From the cell containing the given text, extract its center point as (X, Y) coordinate. 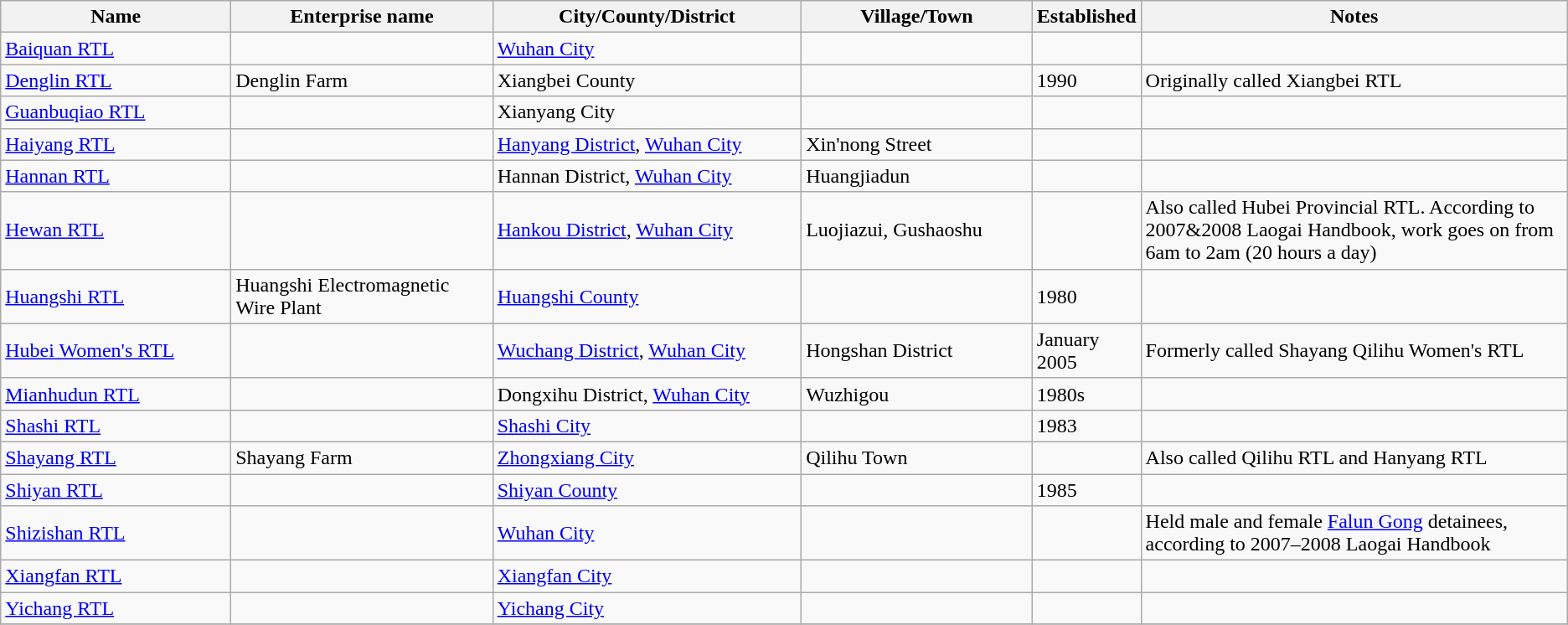
Hongshan District (917, 350)
Zhongxiang City (647, 457)
Huangshi County (647, 297)
Notes (1354, 17)
Shayang Farm (362, 457)
Hankou District, Wuhan City (647, 230)
1983 (1086, 426)
Also called Hubei Provincial RTL. According to 2007&2008 Laogai Handbook, work goes on from 6am to 2am (20 hours a day) (1354, 230)
Shashi RTL (116, 426)
Xianyang City (647, 112)
Wuchang District, Wuhan City (647, 350)
Hannan District, Wuhan City (647, 176)
Enterprise name (362, 17)
Formerly called Shayang Qilihu Women's RTL (1354, 350)
Dongxihu District, Wuhan City (647, 394)
1980s (1086, 394)
Hannan RTL (116, 176)
Huangjiadun (917, 176)
Originally called Xiangbei RTL (1354, 80)
Shiyan RTL (116, 490)
Xiangfan RTL (116, 576)
Hubei Women's RTL (116, 350)
Huangshi RTL (116, 297)
Huangshi Electromagnetic Wire Plant (362, 297)
Shashi City (647, 426)
1980 (1086, 297)
Haiyang RTL (116, 144)
Denglin Farm (362, 80)
Yichang RTL (116, 608)
January 2005 (1086, 350)
Hanyang District, Wuhan City (647, 144)
Name (116, 17)
Established (1086, 17)
Shayang RTL (116, 457)
Mianhudun RTL (116, 394)
City/County/District (647, 17)
Village/Town (917, 17)
Wuzhigou (917, 394)
Also called Qilihu RTL and Hanyang RTL (1354, 457)
Shiyan County (647, 490)
Xiangfan City (647, 576)
1985 (1086, 490)
Xin'nong Street (917, 144)
Xiangbei County (647, 80)
Yichang City (647, 608)
Baiquan RTL (116, 49)
1990 (1086, 80)
Qilihu Town (917, 457)
Denglin RTL (116, 80)
Held male and female Falun Gong detainees, according to 2007–2008 Laogai Handbook (1354, 533)
Guanbuqiao RTL (116, 112)
Hewan RTL (116, 230)
Luojiazui, Gushaoshu (917, 230)
Shizishan RTL (116, 533)
